Locate the cell with the specified text and output its (x, y) center coordinate. 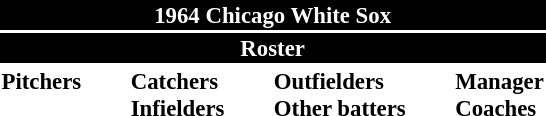
1964 Chicago White Sox (272, 15)
Roster (272, 48)
